Find where the given text appears and provide that cell's center as (x, y) coordinate. 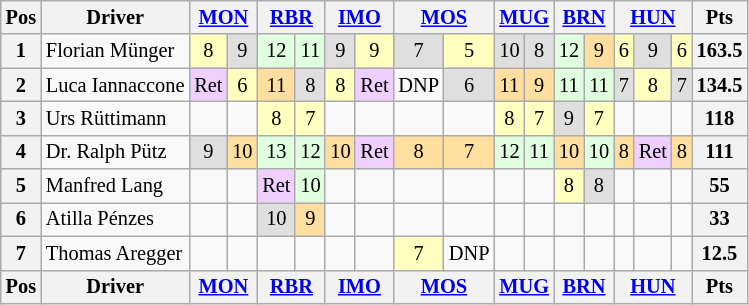
2 (21, 85)
Urs Rüttimann (115, 118)
Florian Münger (115, 51)
Manfred Lang (115, 186)
Atilla Pénzes (115, 219)
111 (720, 152)
4 (21, 152)
Thomas Aregger (115, 253)
55 (720, 186)
Luca Iannaccone (115, 85)
1 (21, 51)
12.5 (720, 253)
33 (720, 219)
134.5 (720, 85)
Dr. Ralph Pütz (115, 152)
3 (21, 118)
163.5 (720, 51)
118 (720, 118)
13 (276, 152)
